Locate the cell with the specified text and output its (X, Y) center coordinate. 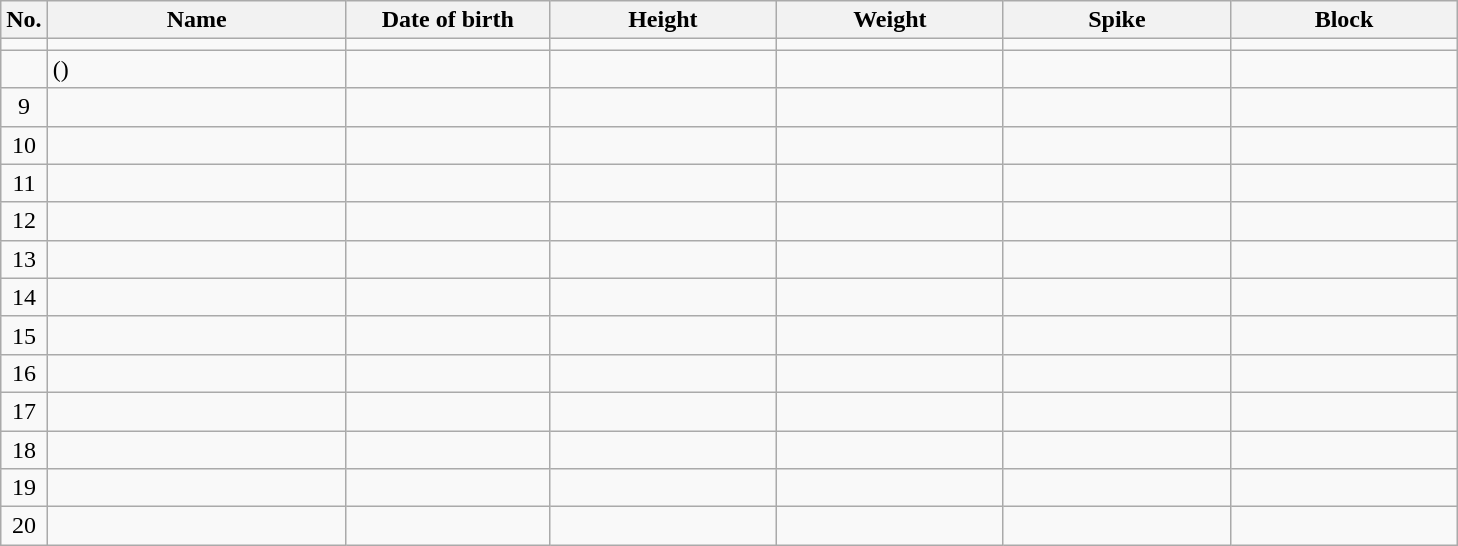
17 (24, 411)
15 (24, 335)
11 (24, 183)
10 (24, 145)
18 (24, 449)
() (196, 69)
Weight (890, 20)
9 (24, 107)
13 (24, 259)
19 (24, 488)
No. (24, 20)
12 (24, 221)
Block (1344, 20)
Spike (1116, 20)
20 (24, 526)
Date of birth (448, 20)
16 (24, 373)
Name (196, 20)
Height (662, 20)
14 (24, 297)
